Scan for the cell matching the given text and deliver its [X, Y] coordinate at center. 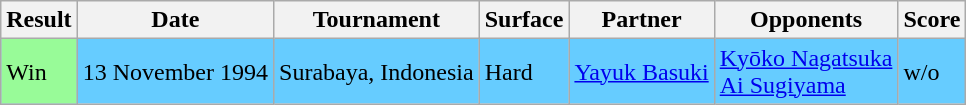
Date [175, 20]
Partner [642, 20]
Score [932, 20]
Result [39, 20]
Opponents [806, 20]
Surface [524, 20]
Tournament [377, 20]
w/o [932, 72]
Hard [524, 72]
Yayuk Basuki [642, 72]
Win [39, 72]
13 November 1994 [175, 72]
Kyōko Nagatsuka Ai Sugiyama [806, 72]
Surabaya, Indonesia [377, 72]
